Provide the [x, y] coordinate of the cell's center where the given text is located.  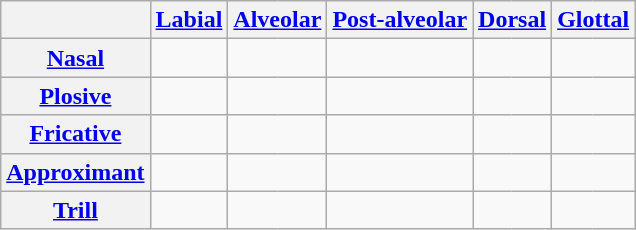
Alveolar [278, 20]
Trill [76, 210]
Post-alveolar [400, 20]
Nasal [76, 58]
Glottal [594, 20]
Dorsal [512, 20]
Labial [189, 20]
Plosive [76, 96]
Approximant [76, 172]
Fricative [76, 134]
